Locate the cell with the specified text and output its [X, Y] center coordinate. 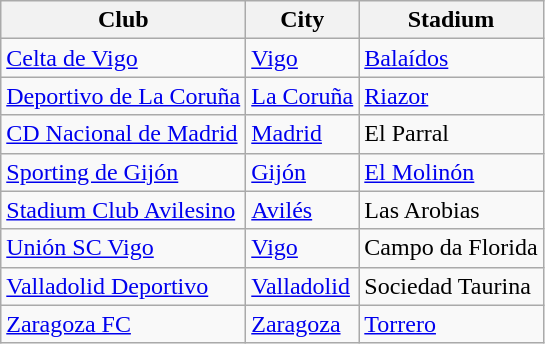
El Parral [451, 134]
City [302, 20]
Unión SC Vigo [124, 248]
Celta de Vigo [124, 58]
Zaragoza FC [124, 324]
Sporting de Gijón [124, 172]
Deportivo de La Coruña [124, 96]
Campo da Florida [451, 248]
Zaragoza [302, 324]
CD Nacional de Madrid [124, 134]
Avilés [302, 210]
Club [124, 20]
El Molinón [451, 172]
Torrero [451, 324]
La Coruña [302, 96]
Sociedad Taurina [451, 286]
Valladolid Deportivo [124, 286]
Valladolid [302, 286]
Stadium Club Avilesino [124, 210]
Balaídos [451, 58]
Gijón [302, 172]
Las Arobias [451, 210]
Riazor [451, 96]
Madrid [302, 134]
Stadium [451, 20]
